Pinpoint the cell where the given text exists, returning its (X, Y) midpoint coordinate. 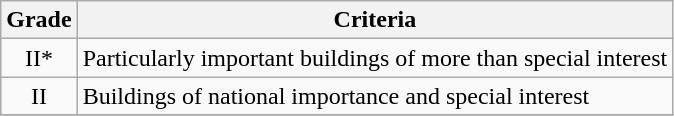
II (39, 96)
Grade (39, 20)
Criteria (375, 20)
II* (39, 58)
Particularly important buildings of more than special interest (375, 58)
Buildings of national importance and special interest (375, 96)
